Scan for the cell matching the given text and deliver its [X, Y] coordinate at center. 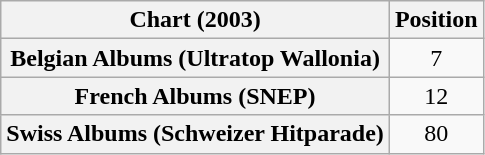
12 [436, 96]
7 [436, 58]
Swiss Albums (Schweizer Hitparade) [196, 134]
Chart (2003) [196, 20]
French Albums (SNEP) [196, 96]
80 [436, 134]
Belgian Albums (Ultratop Wallonia) [196, 58]
Position [436, 20]
